Return (X, Y) of the center of cell containing provided text 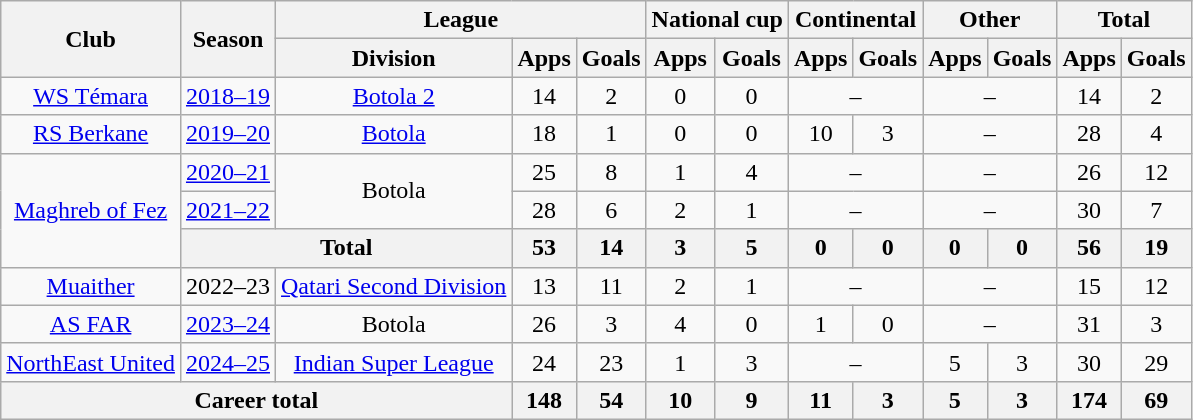
56 (1089, 248)
19 (1156, 248)
RS Berkane (91, 134)
Botola 2 (394, 96)
9 (751, 400)
Career total (256, 400)
6 (611, 210)
Division (394, 58)
15 (1089, 286)
Club (91, 39)
NorthEast United (91, 362)
Season (228, 39)
Other (990, 20)
2018–19 (228, 96)
2024–25 (228, 362)
148 (544, 400)
31 (1089, 324)
174 (1089, 400)
League (462, 20)
18 (544, 134)
Qatari Second Division (394, 286)
23 (611, 362)
2019–20 (228, 134)
2022–23 (228, 286)
National cup (717, 20)
2023–24 (228, 324)
53 (544, 248)
54 (611, 400)
2020–21 (228, 172)
8 (611, 172)
AS FAR (91, 324)
13 (544, 286)
29 (1156, 362)
24 (544, 362)
WS Témara (91, 96)
2021–22 (228, 210)
Maghreb of Fez (91, 210)
25 (544, 172)
Continental (855, 20)
69 (1156, 400)
Muaither (91, 286)
Indian Super League (394, 362)
7 (1156, 210)
